Scan for the cell matching the given text and deliver its [x, y] coordinate at center. 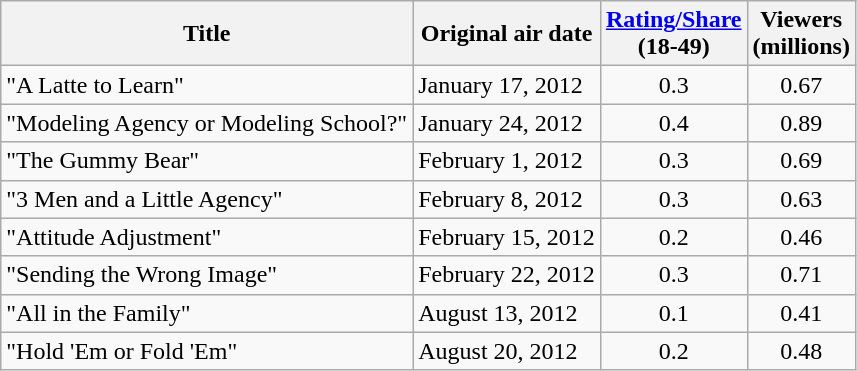
0.4 [674, 123]
Title [207, 34]
0.63 [801, 199]
February 15, 2012 [507, 237]
"Modeling Agency or Modeling School?" [207, 123]
0.1 [674, 313]
"3 Men and a Little Agency" [207, 199]
January 17, 2012 [507, 85]
August 13, 2012 [507, 313]
January 24, 2012 [507, 123]
"Attitude Adjustment" [207, 237]
0.89 [801, 123]
0.41 [801, 313]
"The Gummy Bear" [207, 161]
"Sending the Wrong Image" [207, 275]
0.46 [801, 237]
February 1, 2012 [507, 161]
Original air date [507, 34]
0.69 [801, 161]
February 8, 2012 [507, 199]
0.71 [801, 275]
"All in the Family" [207, 313]
"Hold 'Em or Fold 'Em" [207, 351]
Rating/Share(18-49) [674, 34]
0.67 [801, 85]
Viewers(millions) [801, 34]
August 20, 2012 [507, 351]
0.48 [801, 351]
February 22, 2012 [507, 275]
"A Latte to Learn" [207, 85]
